Pinpoint the cell where the given text exists, returning its [X, Y] midpoint coordinate. 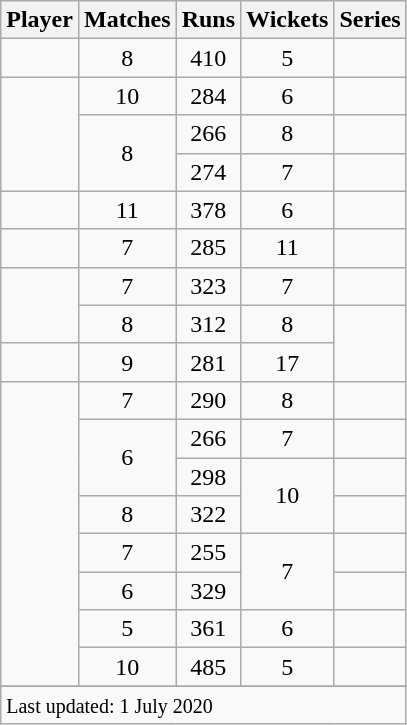
378 [208, 210]
298 [208, 477]
410 [208, 58]
Matches [127, 20]
329 [208, 591]
361 [208, 629]
281 [208, 362]
323 [208, 286]
Last updated: 1 July 2020 [204, 705]
284 [208, 96]
9 [127, 362]
Series [370, 20]
290 [208, 400]
Wickets [288, 20]
Player [40, 20]
322 [208, 515]
312 [208, 324]
285 [208, 248]
255 [208, 553]
485 [208, 667]
Runs [208, 20]
274 [208, 172]
17 [288, 362]
